Extract the (X, Y) coordinate from the center of the cell holding the provided text.  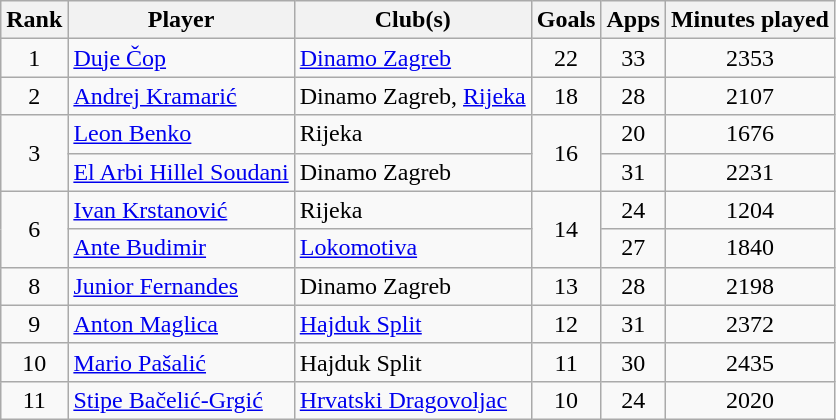
2107 (750, 96)
Ivan Krstanović (181, 210)
Apps (633, 20)
2372 (750, 324)
Minutes played (750, 20)
1840 (750, 248)
Ante Budimir (181, 248)
Andrej Kramarić (181, 96)
6 (34, 229)
14 (566, 229)
2353 (750, 58)
Anton Maglica (181, 324)
Mario Pašalić (181, 362)
Stipe Bačelić-Grgić (181, 400)
9 (34, 324)
Dinamo Zagreb, Rijeka (412, 96)
3 (34, 153)
Junior Fernandes (181, 286)
Club(s) (412, 20)
2231 (750, 172)
18 (566, 96)
2020 (750, 400)
12 (566, 324)
1 (34, 58)
22 (566, 58)
Rank (34, 20)
16 (566, 153)
Leon Benko (181, 134)
Lokomotiva (412, 248)
1204 (750, 210)
20 (633, 134)
1676 (750, 134)
Hrvatski Dragovoljac (412, 400)
Goals (566, 20)
Duje Čop (181, 58)
8 (34, 286)
2435 (750, 362)
27 (633, 248)
2198 (750, 286)
30 (633, 362)
Player (181, 20)
El Arbi Hillel Soudani (181, 172)
2 (34, 96)
13 (566, 286)
33 (633, 58)
